Provide the (x, y) coordinate of the cell's center where the given text is located.  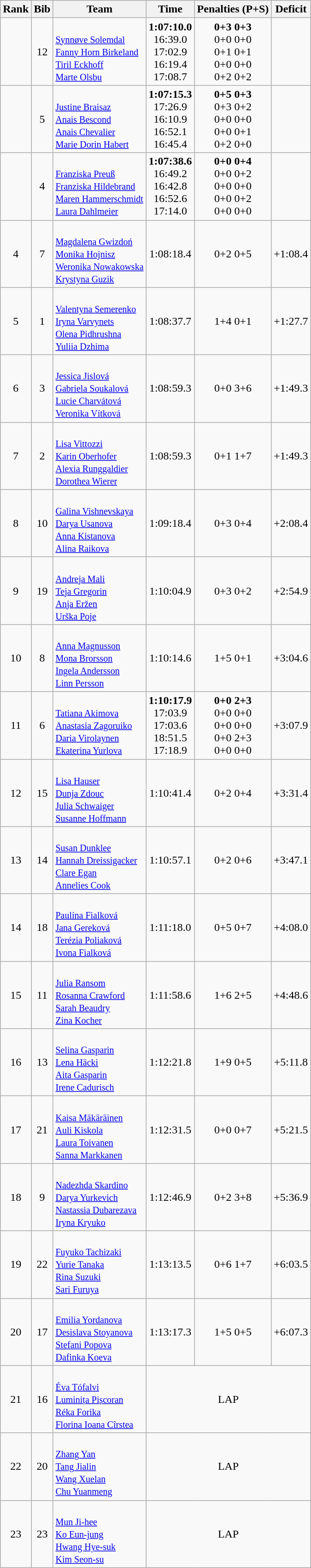
1:13:17.3 (170, 1332)
Rank (16, 9)
0+5 0+30+3 0+20+0 0+00+0 0+10+2 0+0 (233, 119)
+2:54.9 (291, 590)
+5:11.8 (291, 1062)
Andreja MaliTeja GregorinAnja ErženUrška Poje (100, 590)
Justine BraisazAnais BescondAnais ChevalierMarie Dorin Habert (100, 119)
0+5 0+7 (233, 928)
1:07:38.616:49.216:42.816:52.617:14.0 (170, 186)
Synnøve SolemdalFanny Horn BirkelandTiril EckhoffMarte Olsbu (100, 52)
1 (42, 321)
1:07:10.016:39.017:02.916:19.417:08.7 (170, 52)
Nadezhda SkardinoDarya YurkevichNastassia DubarezavaIryna Kryuko (100, 1197)
0+0 0+7 (233, 1130)
1:12:46.9 (170, 1197)
1:09:18.4 (170, 523)
Emilia YordanovaDesislava StoyanovaStefani PopovaDafinka Koeva (100, 1332)
2 (42, 456)
+4:48.6 (291, 995)
1:13:13.5 (170, 1264)
1+5 0+5 (233, 1332)
+3:31.4 (291, 793)
Tatiana AkimovaAnastasia ZagoruikoDaria VirolaynenEkaterina Yurlova (100, 725)
Lisa HauserDunja ZdoucJulia SchwaigerSusanne Hoffmann (100, 793)
Kaisa MäkäräinenAuli KiskolaLaura ToivanenSanna Markkanen (100, 1130)
1+5 0+1 (233, 658)
+5:21.5 (291, 1130)
Magdalena GwizdońMonika HojniszWeronika NowakowskaKrystyna Guzik (100, 254)
0+3 0+2 (233, 590)
+2:08.4 (291, 523)
0+0 2+30+0 0+00+0 0+00+0 2+30+0 0+0 (233, 725)
0+3 0+30+0 0+00+1 0+10+0 0+00+2 0+2 (233, 52)
Bib (42, 9)
Jessica JislováGabriela SoukalováLucie CharvátováVeronika Vítková (100, 388)
+6:03.5 (291, 1264)
0+2 0+5 (233, 254)
0+2 3+8 (233, 1197)
1:11:18.0 (170, 928)
+1:27.7 (291, 321)
0+2 0+6 (233, 860)
Zhang YanTang JialinWang XuelanChu Yuanmeng (100, 1467)
Fuyuko TachizakiYurie TanakaRina SuzukiSari Furuya (100, 1264)
0+3 0+4 (233, 523)
1+6 2+5 (233, 995)
0+2 0+4 (233, 793)
1:08:18.4 (170, 254)
+6:07.3 (291, 1332)
1:10:57.1 (170, 860)
Penalties (P+S) (233, 9)
0+0 0+40+0 0+20+0 0+00+0 0+20+0 0+0 (233, 186)
3 (42, 388)
Franziska PreußFranziska HildebrandMaren HammerschmidtLaura Dahlmeier (100, 186)
+1:08.4 (291, 254)
Team (100, 9)
+5:36.9 (291, 1197)
1:10:14.6 (170, 658)
1:11:58.6 (170, 995)
1+9 0+5 (233, 1062)
0+0 3+6 (233, 388)
1:10:17.917:03.917:03.618:51.517:18.9 (170, 725)
Selina GasparinLena HäckiAita GasparinIrene Cadurisch (100, 1062)
Julia RansomRosanna CrawfordSarah BeaudryZina Kocher (100, 995)
1:10:41.4 (170, 793)
0+1 1+7 (233, 456)
+3:47.1 (291, 860)
Lisa VittozziKarin OberhoferAlexia RunggaldierDorothea Wierer (100, 456)
0+6 1+7 (233, 1264)
+3:04.6 (291, 658)
Deficit (291, 9)
1+4 0+1 (233, 321)
+4:08.0 (291, 928)
1:08:37.7 (170, 321)
1:07:15.317:26.916:10.916:52.116:45.4 (170, 119)
Anna MagnussonMona BrorssonIngela AnderssonLinn Persson (100, 658)
+3:07.9 (291, 725)
1:12:21.8 (170, 1062)
Mun Ji-heeKo Eun-jungHwang Hye-sukKim Seon-su (100, 1534)
Galina VishnevskayaDarya UsanovaAnna KistanovaAlina Raikova (100, 523)
1:12:31.5 (170, 1130)
Paulína FialkováJana GerekováTerézia PoliakováIvona Fialková (100, 928)
Valentyna SemerenkoIryna VarvynetsOlena PidhrushnaYuliia Dzhima (100, 321)
1:10:04.9 (170, 590)
Susan DunkleeHannah DreissigackerClare EganAnnelies Cook (100, 860)
Time (170, 9)
Éva TófalviLuminița PișcoranRéka ForikaFlorina Ioana Cîrstea (100, 1399)
